Scan for the cell matching the given text and deliver its (X, Y) coordinate at center. 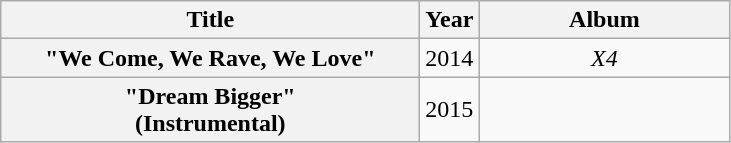
Album (604, 20)
X4 (604, 58)
Year (450, 20)
Title (210, 20)
"We Come, We Rave, We Love" (210, 58)
2014 (450, 58)
2015 (450, 110)
"Dream Bigger"(Instrumental) (210, 110)
